Detect which cell encompasses the target text, then output its [x, y] center coordinate. 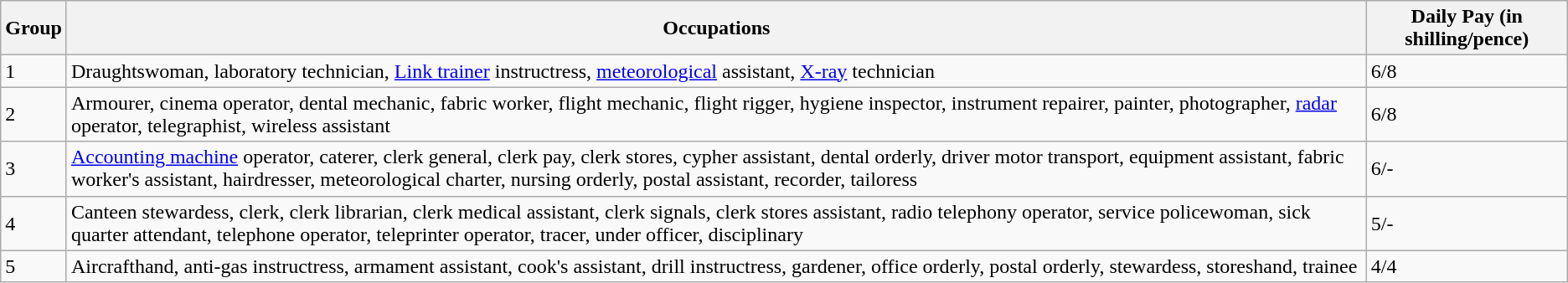
Draughtswoman, laboratory technician, Link trainer instructress, meteorological assistant, X-ray technician [716, 71]
2 [34, 114]
Group [34, 28]
4 [34, 223]
Daily Pay (in shilling/pence) [1467, 28]
6/- [1467, 169]
4/4 [1467, 266]
5/- [1467, 223]
3 [34, 169]
Occupations [716, 28]
1 [34, 71]
5 [34, 266]
